Return the [X, Y] coordinate for the center point of the cell that contains the specified text.  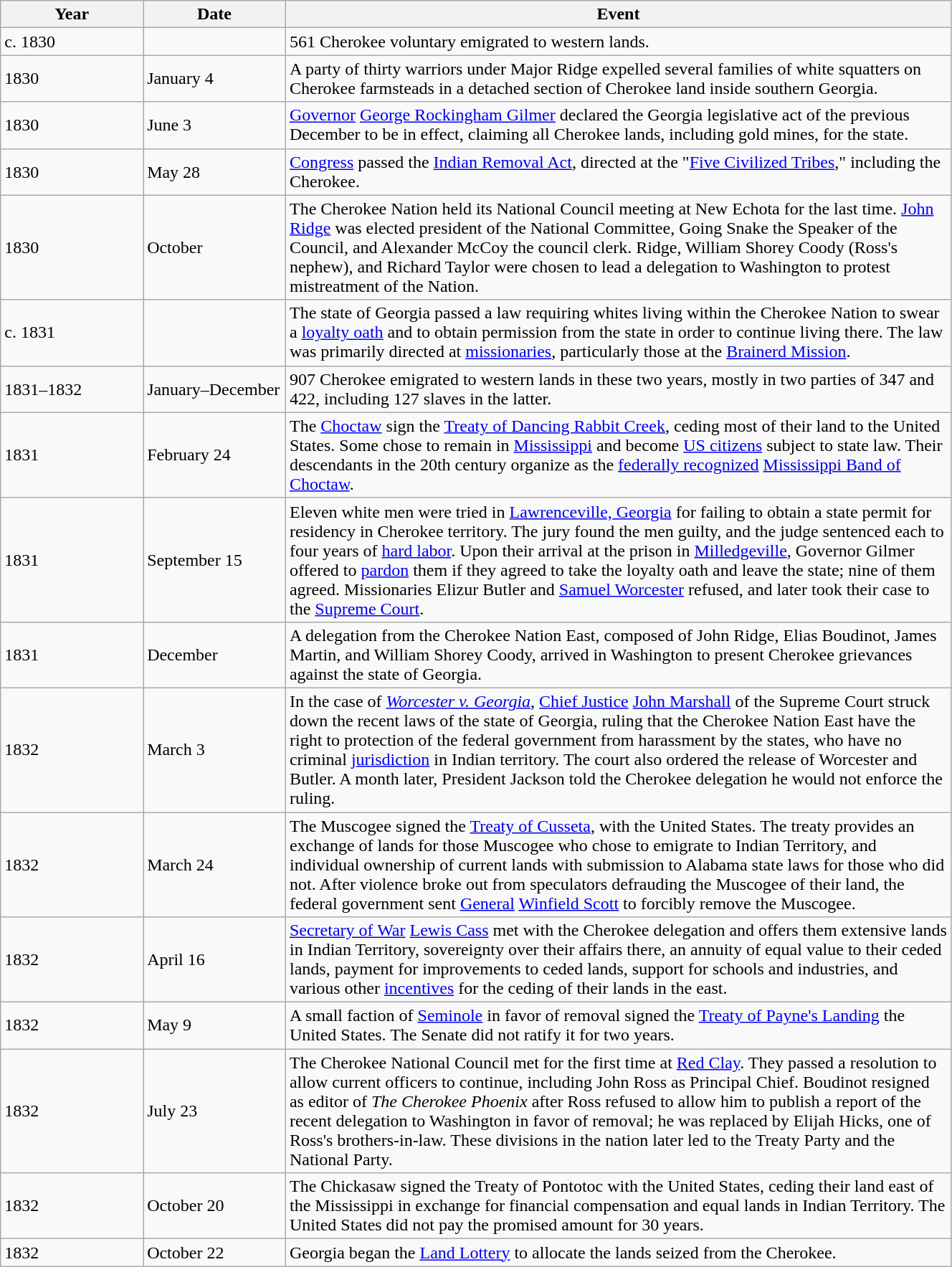
October 20 [215, 1206]
June 3 [215, 125]
September 15 [215, 559]
1831–1832 [72, 389]
Georgia began the Land Lottery to allocate the lands seized from the Cherokee. [618, 1253]
January 4 [215, 79]
A small faction of Seminole in favor of removal signed the Treaty of Payne's Landing the United States. The Senate did not ratify it for two years. [618, 1025]
July 23 [215, 1111]
c. 1830 [72, 42]
c. 1831 [72, 333]
December [215, 655]
Date [215, 14]
January–December [215, 389]
October [215, 247]
907 Cherokee emigrated to western lands in these two years, mostly in two parties of 347 and 422, including 127 slaves in the latter. [618, 389]
Event [618, 14]
May 28 [215, 172]
October 22 [215, 1253]
Congress passed the Indian Removal Act, directed at the "Five Civilized Tribes," including the Cherokee. [618, 172]
March 3 [215, 750]
561 Cherokee voluntary emigrated to western lands. [618, 42]
May 9 [215, 1025]
Year [72, 14]
March 24 [215, 864]
April 16 [215, 959]
February 24 [215, 455]
